From the cell containing the given text, extract its center point as [X, Y] coordinate. 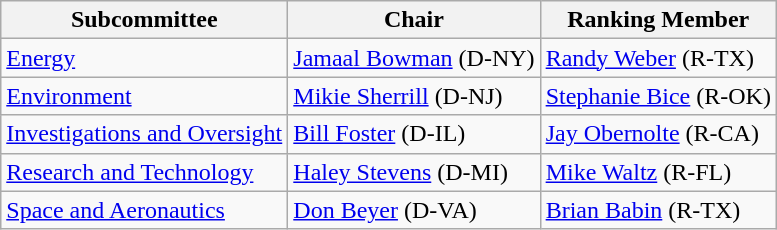
Mikie Sherrill (D-NJ) [414, 96]
Mike Waltz (R-FL) [658, 172]
Jamaal Bowman (D-NY) [414, 58]
Randy Weber (R-TX) [658, 58]
Investigations and Oversight [144, 134]
Haley Stevens (D-MI) [414, 172]
Subcommittee [144, 20]
Don Beyer (D-VA) [414, 210]
Stephanie Bice (R-OK) [658, 96]
Ranking Member [658, 20]
Environment [144, 96]
Space and Aeronautics [144, 210]
Research and Technology [144, 172]
Jay Obernolte (R-CA) [658, 134]
Chair [414, 20]
Bill Foster (D-IL) [414, 134]
Brian Babin (R-TX) [658, 210]
Energy [144, 58]
